For the text-containing cell, return its midpoint in [X, Y] coordinate format. 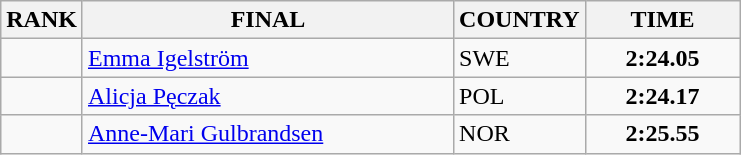
NOR [520, 134]
2:24.05 [662, 58]
RANK [42, 20]
SWE [520, 58]
Anne-Mari Gulbrandsen [268, 134]
FINAL [268, 20]
2:25.55 [662, 134]
TIME [662, 20]
COUNTRY [520, 20]
2:24.17 [662, 96]
Emma Igelström [268, 58]
POL [520, 96]
Alicja Pęczak [268, 96]
